Extract the (X, Y) coordinate from the center of the cell holding the provided text.  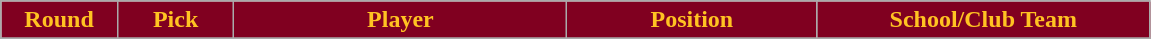
Round (60, 20)
Position (692, 20)
School/Club Team (984, 20)
Player (400, 20)
Pick (176, 20)
